Find where the given text appears and provide that cell's center as (x, y) coordinate. 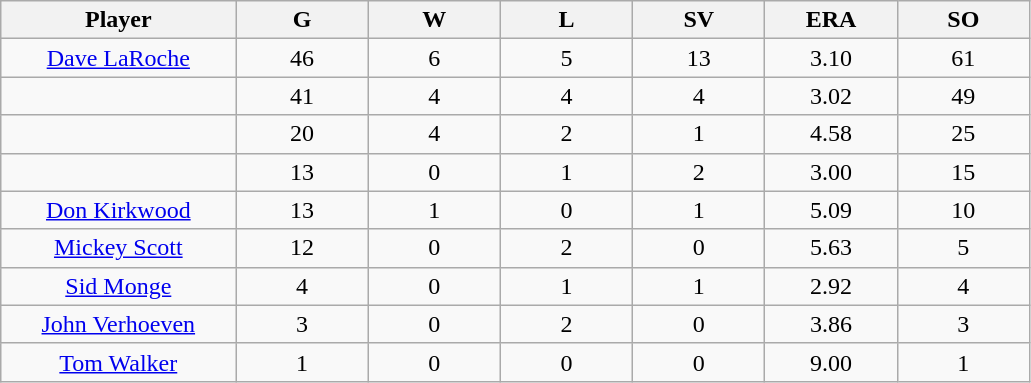
Tom Walker (118, 362)
Dave LaRoche (118, 58)
41 (302, 96)
49 (963, 96)
ERA (831, 20)
Don Kirkwood (118, 210)
6 (434, 58)
4.58 (831, 134)
John Verhoeven (118, 324)
9.00 (831, 362)
10 (963, 210)
Mickey Scott (118, 248)
15 (963, 172)
25 (963, 134)
SO (963, 20)
3.02 (831, 96)
5.09 (831, 210)
3.10 (831, 58)
SV (699, 20)
W (434, 20)
12 (302, 248)
G (302, 20)
3.86 (831, 324)
5.63 (831, 248)
61 (963, 58)
3.00 (831, 172)
Sid Monge (118, 286)
46 (302, 58)
L (566, 20)
Player (118, 20)
2.92 (831, 286)
20 (302, 134)
